Search for the cell housing the specified text and yield its (X, Y) center coordinate. 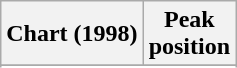
Peakposition (189, 34)
Chart (1998) (72, 34)
